Return [X, Y] of the center of cell containing provided text 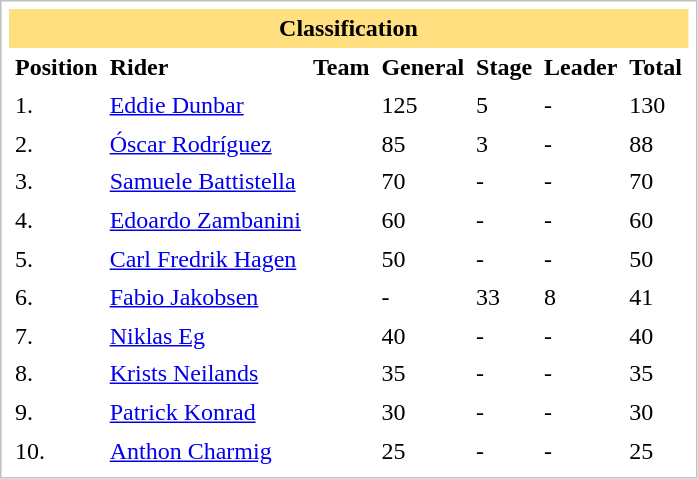
Leader [580, 66]
2. [56, 143]
Team [341, 66]
10. [56, 450]
Position [56, 66]
33 [504, 297]
Rider [206, 66]
Patrick Konrad [206, 412]
6. [56, 297]
Stage [504, 66]
130 [655, 105]
4. [56, 220]
5 [504, 105]
1. [56, 105]
41 [655, 297]
125 [422, 105]
9. [56, 412]
General [422, 66]
Anthon Charmig [206, 450]
8. [56, 374]
Edoardo Zambanini [206, 220]
3. [56, 182]
Samuele Battistella [206, 182]
5. [56, 258]
Óscar Rodríguez [206, 143]
Fabio Jakobsen [206, 297]
88 [655, 143]
Classification [348, 28]
7. [56, 335]
85 [422, 143]
Krists Neilands [206, 374]
3 [504, 143]
8 [580, 297]
Niklas Eg [206, 335]
Carl Fredrik Hagen [206, 258]
Total [655, 66]
Eddie Dunbar [206, 105]
